Locate the cell with the specified text and output its [X, Y] center coordinate. 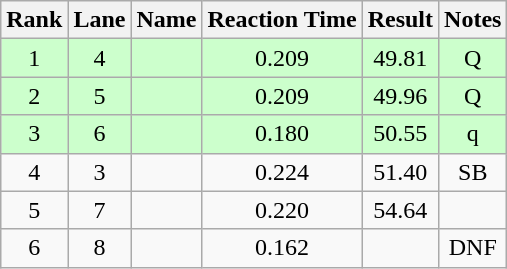
0.224 [282, 172]
Reaction Time [282, 20]
0.180 [282, 134]
SB [473, 172]
0.220 [282, 210]
DNF [473, 248]
Rank [34, 20]
Lane [100, 20]
49.81 [400, 58]
49.96 [400, 96]
Result [400, 20]
Name [166, 20]
54.64 [400, 210]
0.162 [282, 248]
q [473, 134]
Notes [473, 20]
7 [100, 210]
8 [100, 248]
2 [34, 96]
1 [34, 58]
51.40 [400, 172]
50.55 [400, 134]
